Pinpoint the cell where the given text exists, returning its [X, Y] midpoint coordinate. 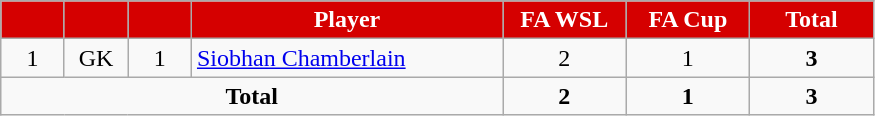
GK [96, 58]
FA WSL [564, 20]
Player [346, 20]
Siobhan Chamberlain [346, 58]
FA Cup [688, 20]
